Identify which cell holds the provided text, then report its [x, y] central coordinate. 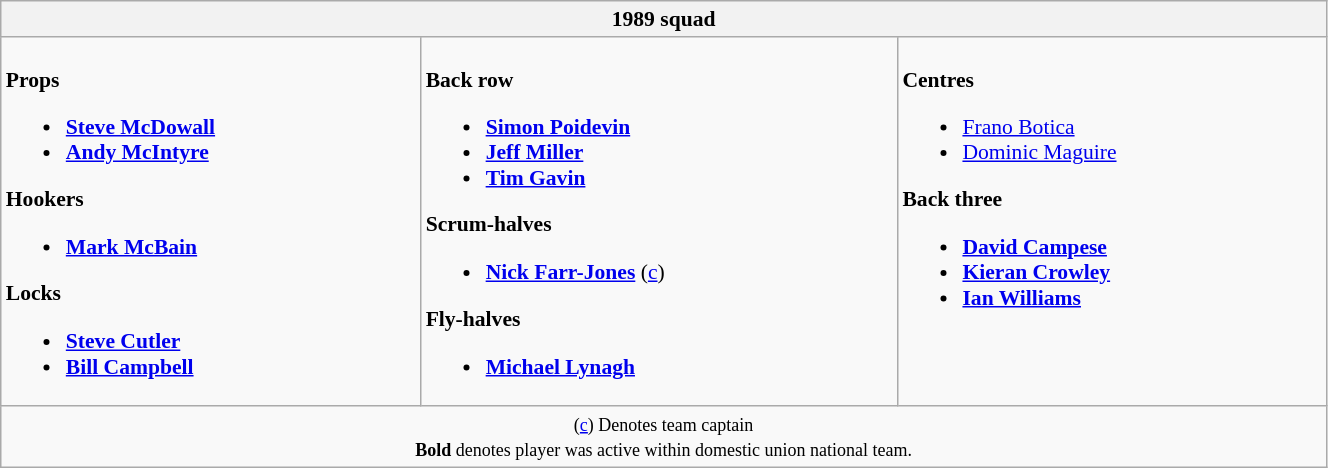
1989 squad [664, 19]
Props Steve McDowall Andy McIntyreHookers Mark McBainLocks Steve Cutler Bill Campbell [211, 222]
Back row Simon Poidevin Jeff Miller Tim GavinScrum-halves Nick Farr-Jones (c)Fly-halves Michael Lynagh [660, 222]
(c) Denotes team captainBold denotes player was active within domestic union national team. [664, 436]
Centres Frano Botica Dominic MaguireBack three David Campese Kieran Crowley Ian Williams [1112, 222]
